Identify which cell holds the provided text, then report its [X, Y] central coordinate. 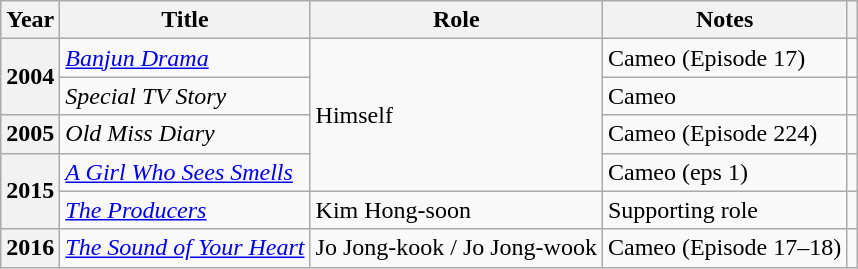
Special TV Story [185, 96]
Cameo (eps 1) [724, 172]
Year [30, 20]
2005 [30, 134]
Title [185, 20]
Banjun Drama [185, 58]
Cameo [724, 96]
A Girl Who Sees Smells [185, 172]
Cameo (Episode 17–18) [724, 248]
2015 [30, 191]
Role [456, 20]
Supporting role [724, 210]
Cameo (Episode 224) [724, 134]
Old Miss Diary [185, 134]
Kim Hong-soon [456, 210]
2016 [30, 248]
Jo Jong-kook / Jo Jong-wook [456, 248]
Himself [456, 115]
The Sound of Your Heart [185, 248]
Notes [724, 20]
Cameo (Episode 17) [724, 58]
2004 [30, 77]
The Producers [185, 210]
